Capture the cell that displays the provided text and extract its (x, y) central coordinate. 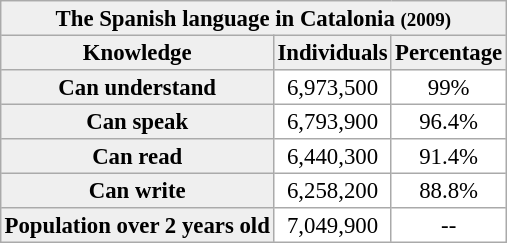
Can understand (138, 87)
Knowledge (138, 52)
Population over 2 years old (138, 225)
91.4% (448, 156)
-- (448, 225)
Can speak (138, 121)
96.4% (448, 121)
Percentage (448, 52)
6,973,500 (333, 87)
6,793,900 (333, 121)
Can read (138, 156)
7,049,900 (333, 225)
6,440,300 (333, 156)
Individuals (333, 52)
Can write (138, 190)
6,258,200 (333, 190)
88.8% (448, 190)
The Spanish language in Catalonia (2009) (254, 18)
99% (448, 87)
